Provide the [x, y] coordinate of the cell's center where the given text is located.  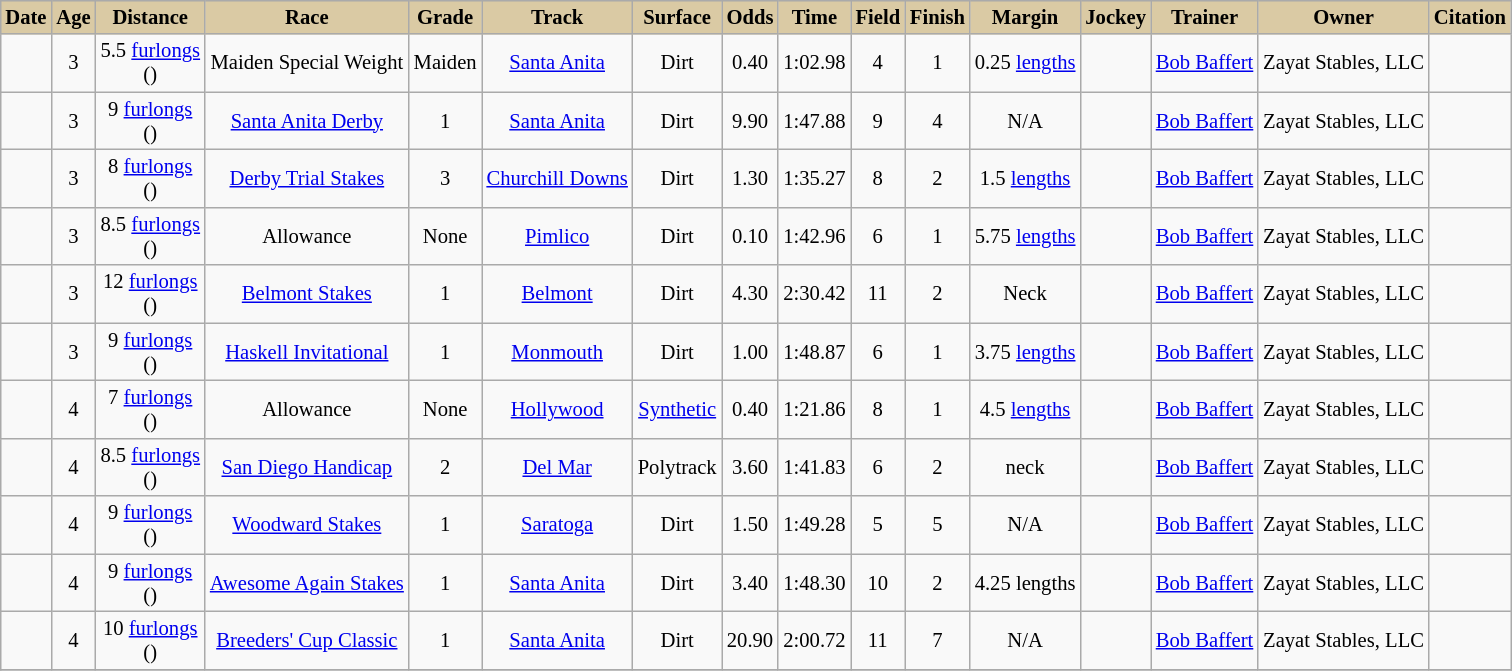
1.30 [750, 179]
Churchill Downs [558, 179]
Belmont [558, 294]
Trainer [1204, 17]
Del Mar [558, 467]
12 furlongs() [150, 294]
Jockey [1115, 17]
1.50 [750, 525]
3.40 [750, 583]
1:48.87 [814, 352]
Maiden [446, 63]
Neck [1026, 294]
1:02.98 [814, 63]
Distance [150, 17]
7 furlongs() [150, 410]
1:21.86 [814, 410]
1:41.83 [814, 467]
20.90 [750, 641]
10 [878, 583]
Grade [446, 17]
Belmont Stakes [307, 294]
4.30 [750, 294]
Haskell Invitational [307, 352]
Owner [1344, 17]
2:30.42 [814, 294]
Track [558, 17]
1:48.30 [814, 583]
Date [26, 17]
Time [814, 17]
8 furlongs() [150, 179]
San Diego Handicap [307, 467]
Maiden Special Weight [307, 63]
10 furlongs() [150, 641]
Surface [678, 17]
Saratoga [558, 525]
1.00 [750, 352]
5.75 lengths [1026, 236]
9 [878, 121]
Breeders' Cup Classic [307, 641]
Synthetic [678, 410]
Citation [1470, 17]
Race [307, 17]
Woodward Stakes [307, 525]
Santa Anita Derby [307, 121]
0.25 lengths [1026, 63]
Field [878, 17]
0.10 [750, 236]
Hollywood [558, 410]
neck [1026, 467]
Polytrack [678, 467]
1:42.96 [814, 236]
4.25 lengths [1026, 583]
1.5 lengths [1026, 179]
Pimlico [558, 236]
9.90 [750, 121]
Derby Trial Stakes [307, 179]
1:47.88 [814, 121]
Finish [938, 17]
1:35.27 [814, 179]
5.5 furlongs() [150, 63]
3.60 [750, 467]
Age [73, 17]
7 [938, 641]
1:49.28 [814, 525]
Margin [1026, 17]
Awesome Again Stakes [307, 583]
Odds [750, 17]
3.75 lengths [1026, 352]
2:00.72 [814, 641]
4.5 lengths [1026, 410]
Monmouth [558, 352]
